Detect which cell encompasses the target text, then output its (X, Y) center coordinate. 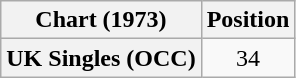
UK Singles (OCC) (101, 58)
Position (248, 20)
Chart (1973) (101, 20)
34 (248, 58)
